Return the [x, y] coordinate for the center point of the cell that contains the specified text.  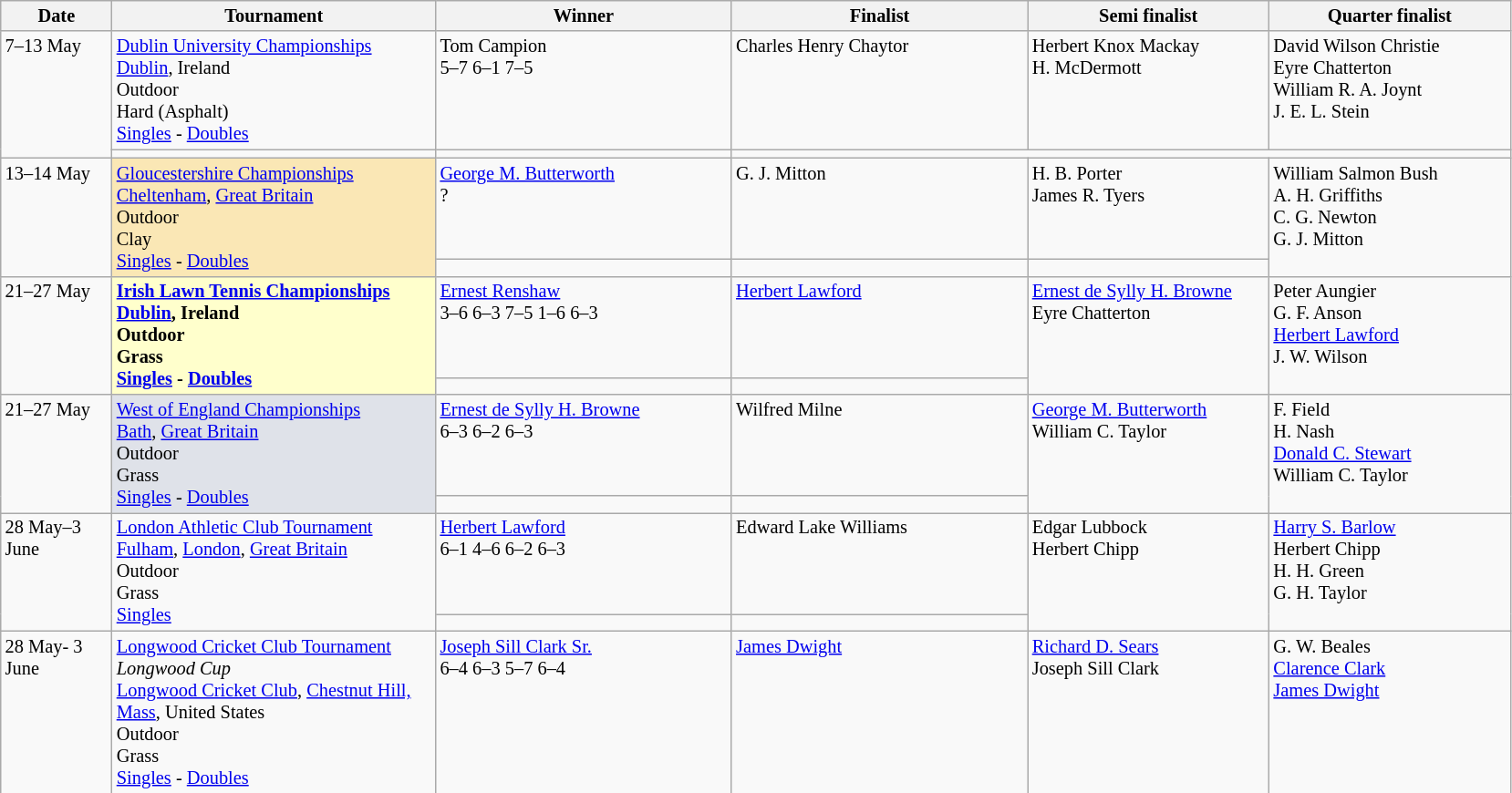
Semi finalist [1149, 15]
Herbert Lawford [879, 326]
Longwood Cricket Club Tournament Longwood CupLongwood Cricket Club, Chestnut Hill, Mass, United StatesOutdoorGrassSingles - Doubles [274, 712]
Edgar Lubbock Herbert Chipp [1149, 572]
David Wilson Christie Eyre Chatterton William R. A. Joynt J. E. L. Stein [1390, 90]
7–13 May [57, 95]
Herbert Lawford6–1 4–6 6–2 6–3 [584, 563]
28 May- 3 June [57, 712]
Joseph Sill Clark Sr.6–4 6–3 5–7 6–4 [584, 712]
Date [57, 15]
James Dwight [879, 712]
G. J. Mitton [879, 208]
Ernest de Sylly H. Browne6–3 6–2 6–3 [584, 445]
Ernest Renshaw3–6 6–3 7–5 1–6 6–3 [584, 326]
Gloucestershire Championships Cheltenham, Great BritainOutdoorClaySingles - Doubles [274, 217]
G. W. Beales Clarence Clark James Dwight [1390, 712]
Finalist [879, 15]
West of England Championships Bath, Great BritainOutdoorGrassSingles - Doubles [274, 454]
Quarter finalist [1390, 15]
George M. Butterworth William C. Taylor [1149, 454]
Wilfred Milne [879, 445]
H. B. Porter James R. Tyers [1149, 208]
13–14 May [57, 217]
Dublin University Championships Dublin, IrelandOutdoor Hard (Asphalt)Singles - Doubles [274, 90]
Ernest de Sylly H. Browne Eyre Chatterton [1149, 335]
Tournament [274, 15]
Winner [584, 15]
28 May–3 June [57, 572]
William Salmon Bush A. H. Griffiths C. G. Newton G. J. Mitton [1390, 217]
F. Field H. Nash Donald C. Stewart William C. Taylor [1390, 454]
Irish Lawn Tennis ChampionshipsDublin, IrelandOutdoor Grass Singles - Doubles [274, 335]
Charles Henry Chaytor [879, 90]
Peter Aungier G. F. Anson Herbert Lawford J. W. Wilson [1390, 335]
George M. Butterworth? [584, 208]
Herbert Knox Mackay H. McDermott [1149, 90]
Tom Campion5–7 6–1 7–5 [584, 90]
Harry S. Barlow Herbert Chipp H. H. Green G. H. Taylor [1390, 572]
Edward Lake Williams [879, 563]
Richard D. Sears Joseph Sill Clark [1149, 712]
London Athletic Club Tournament Fulham, London, Great BritainOutdoorGrassSingles [274, 572]
